Return (x, y) of the center of cell containing provided text 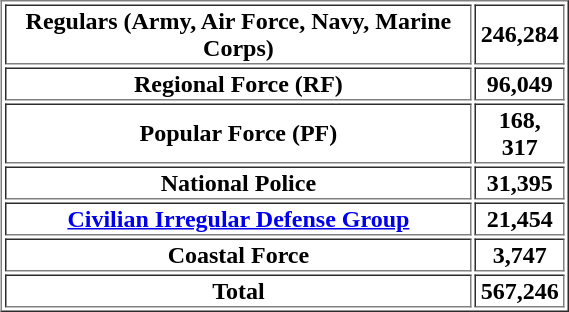
Coastal Force (238, 254)
Civilian Irregular Defense Group (238, 218)
Regional Force (RF) (238, 84)
31,395 (520, 182)
Popular Force (PF) (238, 134)
National Police (238, 182)
Regulars (Army, Air Force, Navy, Marine Corps) (238, 34)
246,284 (520, 34)
567,246 (520, 290)
21,454 (520, 218)
168, 317 (520, 134)
Total (238, 290)
96,049 (520, 84)
3,747 (520, 254)
